Return the (x, y) coordinate for the center point of the cell that contains the specified text.  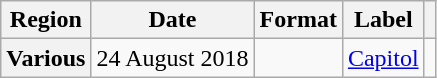
Capitol (383, 58)
Various (46, 58)
Date (172, 20)
Region (46, 20)
24 August 2018 (172, 58)
Label (383, 20)
Format (298, 20)
